Provide the [X, Y] coordinate of the cell's center where the given text is located.  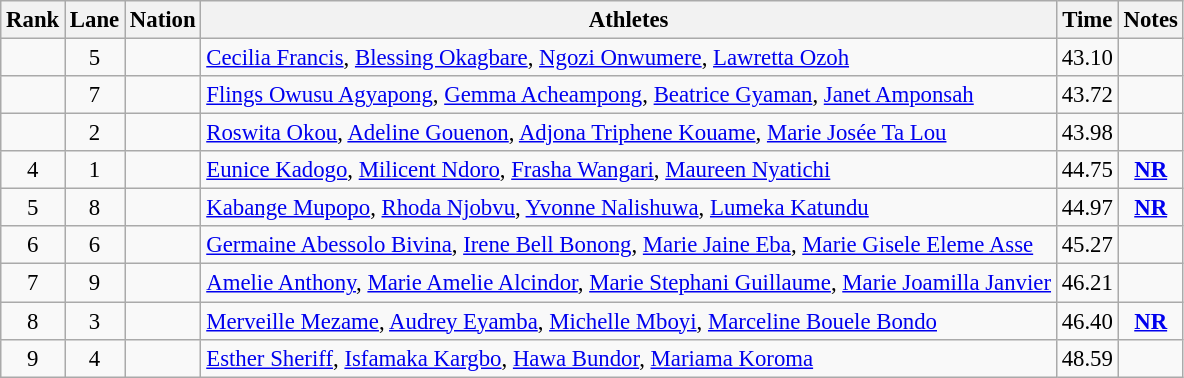
Germaine Abessolo Bivina, Irene Bell Bonong, Marie Jaine Eba, Marie Gisele Eleme Asse [628, 245]
Rank [33, 20]
44.97 [1087, 208]
43.10 [1087, 58]
48.59 [1087, 358]
1 [95, 170]
Esther Sheriff, Isfamaka Kargbo, Hawa Bundor, Mariama Koroma [628, 358]
Flings Owusu Agyapong, Gemma Acheampong, Beatrice Gyaman, Janet Amponsah [628, 95]
Kabange Mupopo, Rhoda Njobvu, Yvonne Nalishuwa, Lumeka Katundu [628, 208]
Merveille Mezame, Audrey Eyamba, Michelle Mboyi, Marceline Bouele Bondo [628, 321]
46.40 [1087, 321]
46.21 [1087, 283]
Notes [1150, 20]
44.75 [1087, 170]
Amelie Anthony, Marie Amelie Alcindor, Marie Stephani Guillaume, Marie Joamilla Janvier [628, 283]
2 [95, 133]
Nation [163, 20]
43.98 [1087, 133]
45.27 [1087, 245]
3 [95, 321]
Eunice Kadogo, Milicent Ndoro, Frasha Wangari, Maureen Nyatichi [628, 170]
Athletes [628, 20]
Lane [95, 20]
Cecilia Francis, Blessing Okagbare, Ngozi Onwumere, Lawretta Ozoh [628, 58]
Time [1087, 20]
43.72 [1087, 95]
Roswita Okou, Adeline Gouenon, Adjona Triphene Kouame, Marie Josée Ta Lou [628, 133]
